Identify which cell holds the provided text, then report its (X, Y) central coordinate. 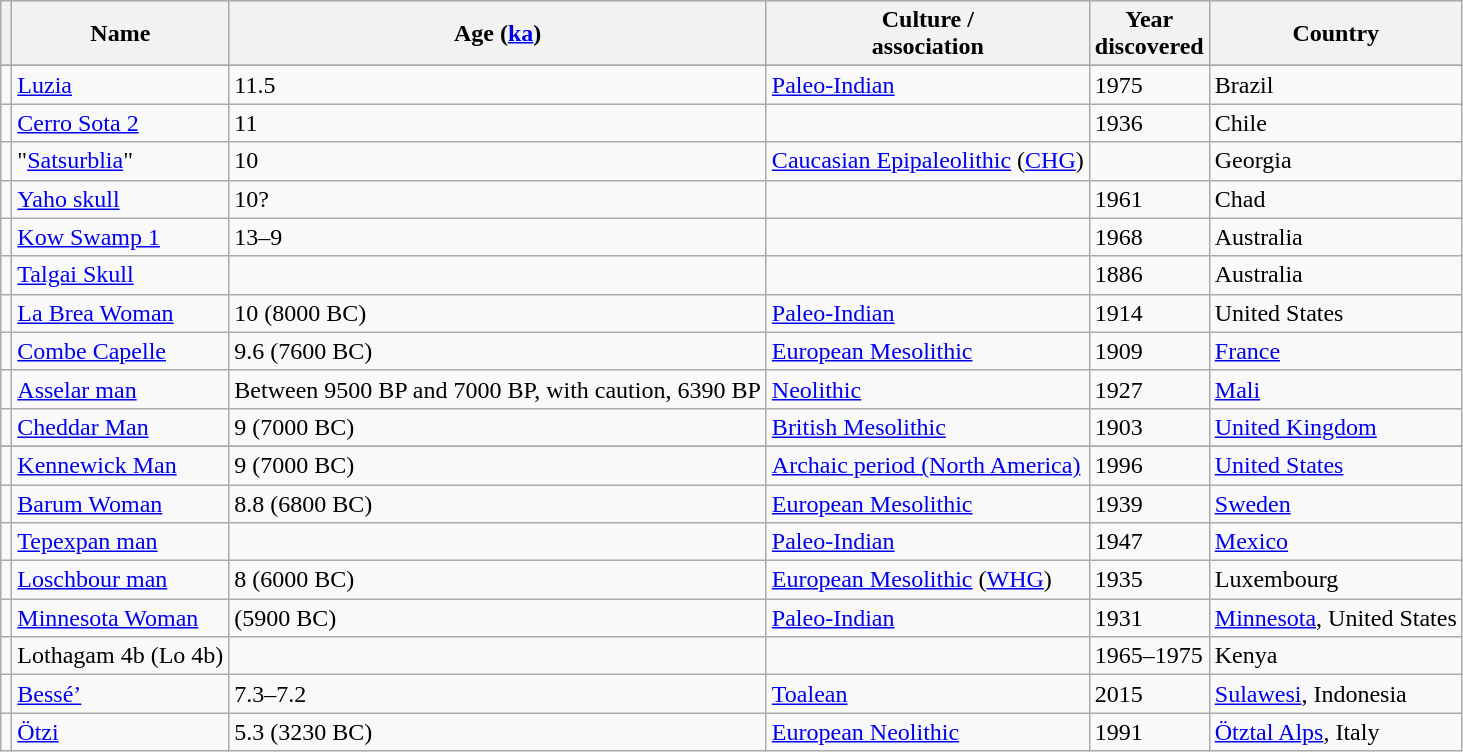
Georgia (1336, 161)
2015 (1149, 694)
1909 (1149, 351)
11.5 (498, 85)
Mali (1336, 389)
(5900 BC) (498, 618)
Age (ka) (498, 34)
1927 (1149, 389)
Name (120, 34)
1961 (1149, 199)
Ötzi (120, 732)
Talgai Skull (120, 275)
"Satsurblia" (120, 161)
Between 9500 BP and 7000 BP, with caution, 6390 BP (498, 389)
Luxembourg (1336, 580)
Yaho skull (120, 199)
Neolithic (928, 389)
Asselar man (120, 389)
Culture /association (928, 34)
United Kingdom (1336, 427)
European Mesolithic (WHG) (928, 580)
10 (8000 BC) (498, 313)
1975 (1149, 85)
1914 (1149, 313)
5.3 (3230 BC) (498, 732)
1991 (1149, 732)
Caucasian Epipaleolithic (CHG) (928, 161)
1886 (1149, 275)
European Neolithic (928, 732)
Sulawesi, Indonesia (1336, 694)
Combe Capelle (120, 351)
Yeardiscovered (1149, 34)
Toalean (928, 694)
1939 (1149, 503)
Kennewick Man (120, 465)
1968 (1149, 237)
7.3–7.2 (498, 694)
Minnesota Woman (120, 618)
Mexico (1336, 542)
1996 (1149, 465)
Kenya (1336, 656)
Minnesota, United States (1336, 618)
1936 (1149, 123)
Luzia (120, 85)
British Mesolithic (928, 427)
Chad (1336, 199)
Bessé’ (120, 694)
Cheddar Man (120, 427)
Cerro Sota 2 (120, 123)
11 (498, 123)
Loschbour man (120, 580)
La Brea Woman (120, 313)
1947 (1149, 542)
Kow Swamp 1 (120, 237)
1935 (1149, 580)
8.8 (6800 BC) (498, 503)
Tepexpan man (120, 542)
1931 (1149, 618)
Archaic period (North America) (928, 465)
10 (498, 161)
1903 (1149, 427)
9.6 (7600 BC) (498, 351)
13–9 (498, 237)
Country (1336, 34)
Brazil (1336, 85)
1965–1975 (1149, 656)
10? (498, 199)
Chile (1336, 123)
Lothagam 4b (Lo 4b) (120, 656)
Sweden (1336, 503)
France (1336, 351)
Ötztal Alps, Italy (1336, 732)
Barum Woman (120, 503)
8 (6000 BC) (498, 580)
